Determine the (X, Y) coordinate at the center of the cell enclosing the given text.  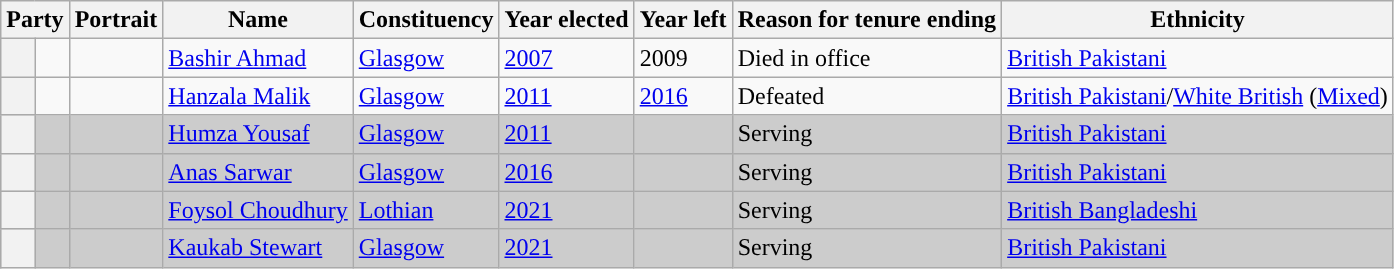
Year elected (566, 20)
Constituency (426, 20)
Died in office (867, 58)
Humza Yousaf (258, 134)
Bashir Ahmad (258, 58)
Foysol Choudhury (258, 210)
Name (258, 20)
Defeated (867, 96)
British Pakistani/White British (Mixed) (1198, 96)
Hanzala Malik (258, 96)
2007 (566, 58)
Year left (683, 20)
British Bangladeshi (1198, 210)
Lothian (426, 210)
2009 (683, 58)
Anas Sarwar (258, 172)
Portrait (116, 20)
Ethnicity (1198, 20)
Reason for tenure ending (867, 20)
Kaukab Stewart (258, 248)
Party (35, 20)
